Scan for the cell matching the given text and deliver its [x, y] coordinate at center. 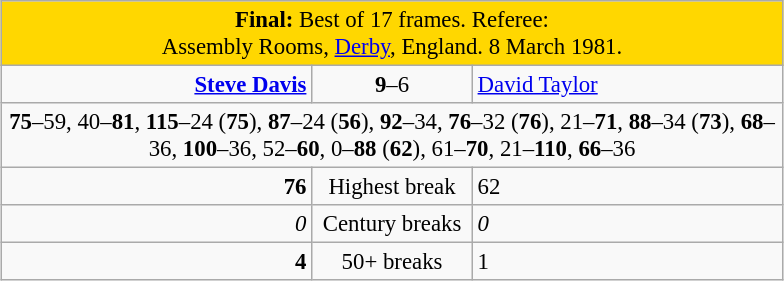
1 [628, 262]
Steve Davis [156, 85]
75–59, 40–81, 115–24 (75), 87–24 (56), 92–34, 76–32 (76), 21–71, 88–34 (73), 68–36, 100–36, 52–60, 0–88 (62), 61–70, 21–110, 66–36 [392, 136]
76 [156, 187]
Final: Best of 17 frames. Referee: Assembly Rooms, Derby, England. 8 March 1981. [392, 34]
9–6 [392, 85]
4 [156, 262]
62 [628, 187]
David Taylor [628, 85]
Century breaks [392, 224]
50+ breaks [392, 262]
Highest break [392, 187]
